Capture the cell that displays the provided text and extract its (x, y) central coordinate. 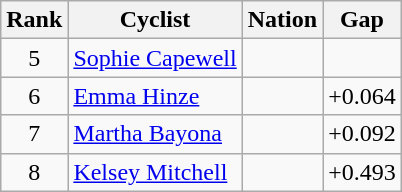
6 (34, 96)
Emma Hinze (155, 96)
Rank (34, 20)
Sophie Capewell (155, 58)
+0.493 (362, 172)
+0.064 (362, 96)
8 (34, 172)
Cyclist (155, 20)
+0.092 (362, 134)
5 (34, 58)
Nation (282, 20)
Kelsey Mitchell (155, 172)
Gap (362, 20)
Martha Bayona (155, 134)
7 (34, 134)
